Extract the (x, y) coordinate from the center of the cell holding the provided text.  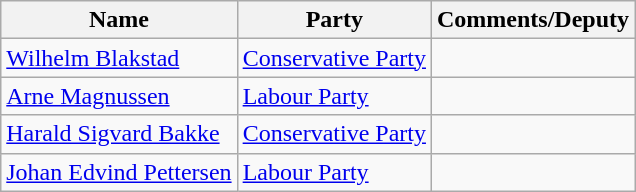
Party (334, 20)
Comments/Deputy (532, 20)
Harald Sigvard Bakke (119, 134)
Johan Edvind Pettersen (119, 172)
Arne Magnussen (119, 96)
Name (119, 20)
Wilhelm Blakstad (119, 58)
